Determine the [X, Y] coordinate at the center of the cell enclosing the given text.  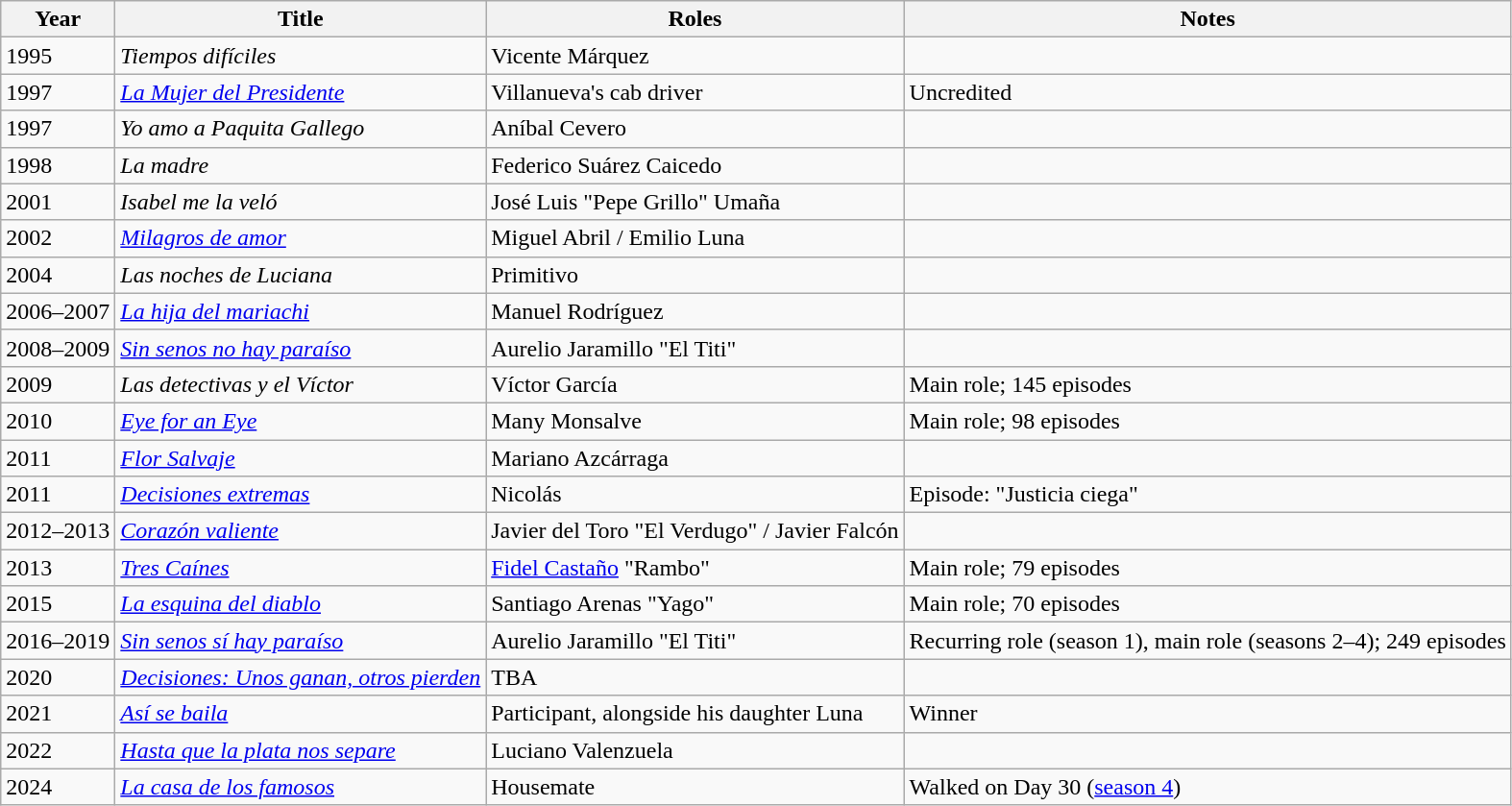
Corazón valiente [301, 531]
Main role; 70 episodes [1207, 604]
Main role; 98 episodes [1207, 421]
La Mujer del Presidente [301, 92]
Isabel me la veló [301, 202]
Title [301, 19]
Milagros de amor [301, 238]
Housemate [695, 787]
2015 [58, 604]
Víctor García [695, 384]
Santiago Arenas "Yago" [695, 604]
1998 [58, 165]
Mariano Azcárraga [695, 458]
Miguel Abril / Emilio Luna [695, 238]
La hija del mariachi [301, 311]
Uncredited [1207, 92]
Winner [1207, 714]
Tres Caínes [301, 568]
Las detectivas y el Víctor [301, 384]
Roles [695, 19]
2021 [58, 714]
Manuel Rodríguez [695, 311]
Tiempos difíciles [301, 56]
Year [58, 19]
Decisiones extremas [301, 495]
Hasta que la plata nos separe [301, 750]
Eye for an Eye [301, 421]
2012–2013 [58, 531]
2002 [58, 238]
2016–2019 [58, 641]
2006–2007 [58, 311]
Luciano Valenzuela [695, 750]
Así se baila [301, 714]
Recurring role (season 1), main role (seasons 2–4); 249 episodes [1207, 641]
Main role; 79 episodes [1207, 568]
Episode: "Justicia ciega" [1207, 495]
José Luis "Pepe Grillo" Umaña [695, 202]
Decisiones: Unos ganan, otros pierden [301, 677]
2010 [58, 421]
1995 [58, 56]
2009 [58, 384]
La casa de los famosos [301, 787]
Sin senos sí hay paraíso [301, 641]
Federico Suárez Caicedo [695, 165]
La esquina del diablo [301, 604]
Vicente Márquez [695, 56]
2001 [58, 202]
Fidel Castaño "Rambo" [695, 568]
Javier del Toro "El Verdugo" / Javier Falcón [695, 531]
Main role; 145 episodes [1207, 384]
La madre [301, 165]
2004 [58, 275]
2020 [58, 677]
Aníbal Cevero [695, 129]
2008–2009 [58, 348]
Nicolás [695, 495]
Sin senos no hay paraíso [301, 348]
Participant, alongside his daughter Luna [695, 714]
2024 [58, 787]
Primitivo [695, 275]
Notes [1207, 19]
Walked on Day 30 (season 4) [1207, 787]
2022 [58, 750]
Many Monsalve [695, 421]
Flor Salvaje [301, 458]
Yo amo a Paquita Gallego [301, 129]
2013 [58, 568]
Villanueva's cab driver [695, 92]
TBA [695, 677]
Las noches de Luciana [301, 275]
